Search for the cell housing the specified text and yield its [x, y] center coordinate. 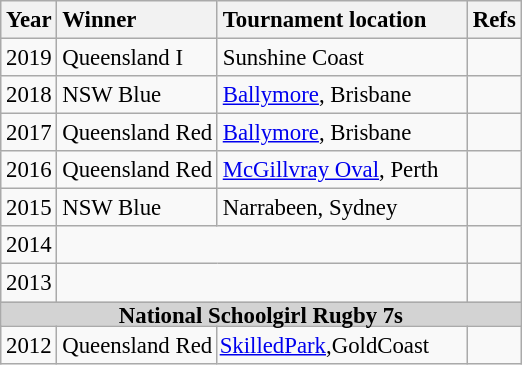
Winner [138, 20]
National Schoolgirl Rugby 7s [261, 314]
Narrabeen, Sydney [342, 208]
2016 [29, 170]
Tournament location [342, 20]
2013 [29, 283]
2017 [29, 133]
2018 [29, 95]
SkilledPark,GoldCoast [342, 345]
Queensland I [138, 58]
Sunshine Coast [342, 58]
Year [29, 20]
McGillvray Oval, Perth [342, 170]
2012 [29, 345]
2019 [29, 58]
2015 [29, 208]
2014 [29, 245]
Refs [494, 20]
